Detect which cell encompasses the target text, then output its [x, y] center coordinate. 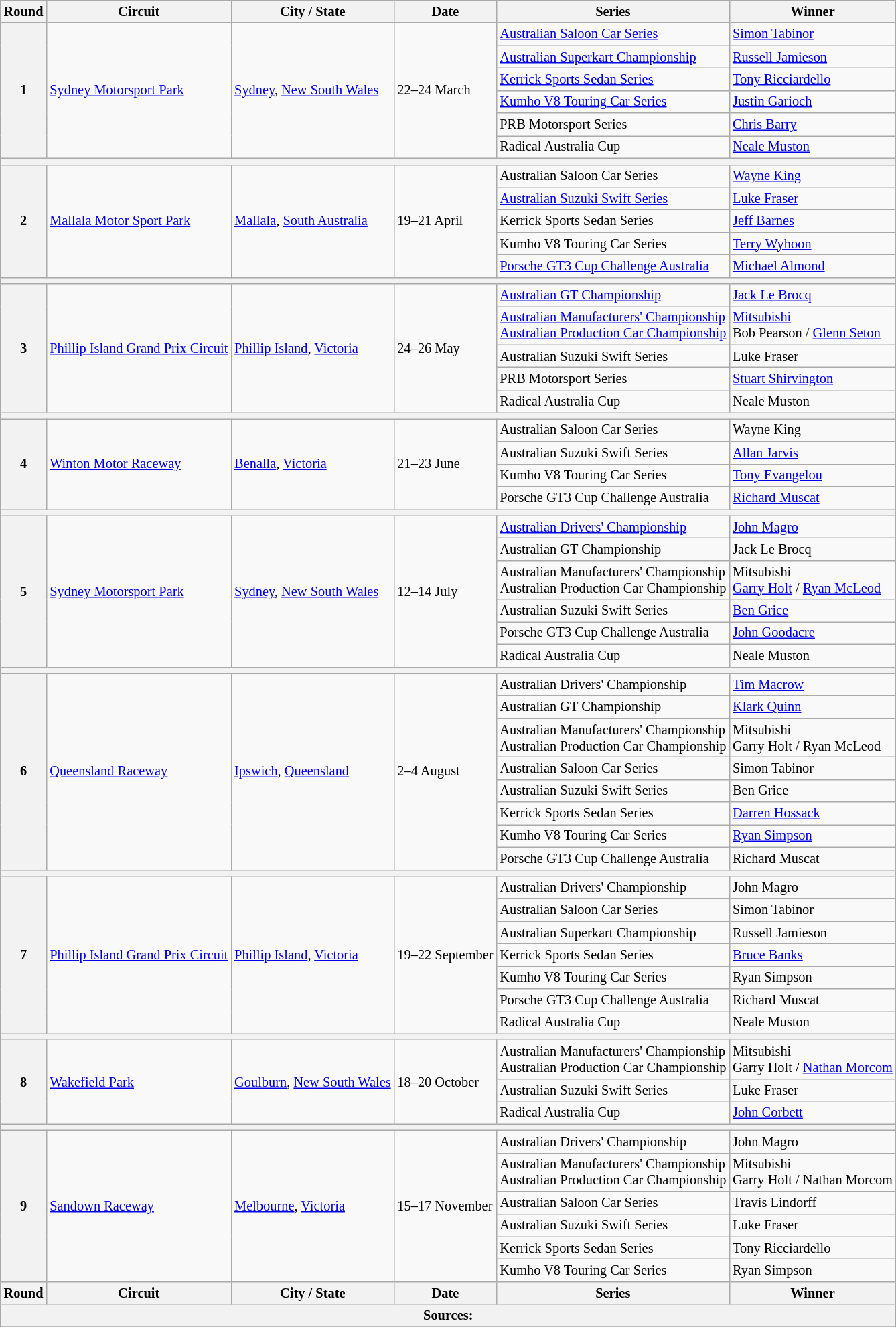
19–22 September [445, 955]
Michael Almond [813, 266]
3 [24, 348]
22–24 March [445, 90]
4 [24, 463]
Terry Wyhoon [813, 244]
6 [24, 771]
John Corbett [813, 1113]
Ipswich, Queensland [312, 771]
Jeff Barnes [813, 221]
21–23 June [445, 463]
Queensland Raceway [139, 771]
8 [24, 1082]
Mallala Motor Sport Park [139, 221]
Sandown Raceway [139, 1206]
Mallala, South Australia [312, 221]
Stuart Shirvington [813, 378]
Wakefield Park [139, 1082]
Tony Evangelou [813, 475]
19–21 April [445, 221]
9 [24, 1206]
Bruce Banks [813, 955]
Chris Barry [813, 125]
Justin Garioch [813, 102]
MitsubishiBob Pearson / Glenn Seton [813, 325]
Melbourne, Victoria [312, 1206]
24–26 May [445, 348]
Travis Lindorff [813, 1202]
1 [24, 90]
2–4 August [445, 771]
2 [24, 221]
12–14 July [445, 591]
5 [24, 591]
Sources: [449, 1316]
Darren Hossack [813, 813]
15–17 November [445, 1206]
John Goodacre [813, 633]
Allan Jarvis [813, 453]
Winton Motor Raceway [139, 463]
Klark Quinn [813, 707]
Benalla, Victoria [312, 463]
7 [24, 955]
Tim Macrow [813, 684]
18–20 October [445, 1082]
Goulburn, New South Wales [312, 1082]
